Return the (X, Y) coordinate for the center point of the cell that contains the specified text.  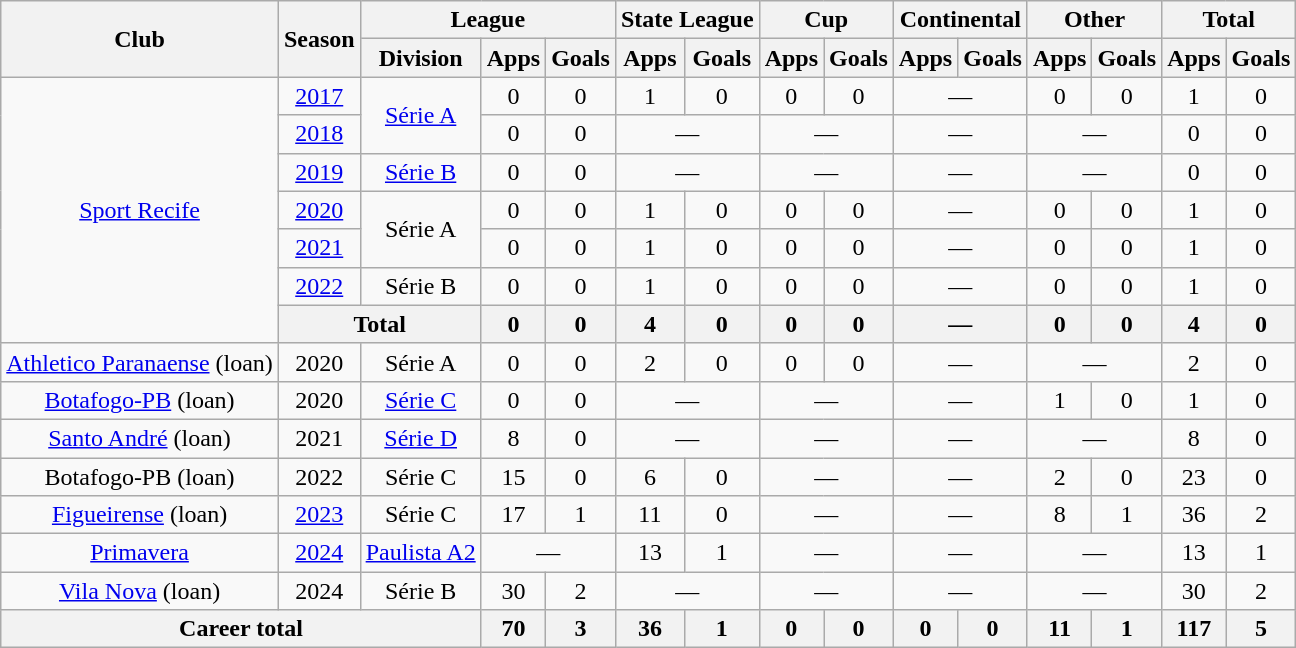
Figueirense (loan) (140, 515)
Season (319, 39)
17 (513, 515)
Athletico Paranaense (loan) (140, 362)
Cup (826, 20)
Career total (241, 629)
Division (420, 58)
Vila Nova (loan) (140, 591)
Club (140, 39)
Other (1094, 20)
6 (650, 477)
2019 (319, 172)
3 (581, 629)
15 (513, 477)
Paulista A2 (420, 553)
Sport Recife (140, 210)
Continental (960, 20)
State League (687, 20)
2023 (319, 515)
5 (1261, 629)
Primavera (140, 553)
2017 (319, 96)
23 (1194, 477)
Série D (420, 438)
Santo André (loan) (140, 438)
117 (1194, 629)
League (488, 20)
70 (513, 629)
2018 (319, 134)
